Determine the [x, y] coordinate at the center of the cell enclosing the given text.  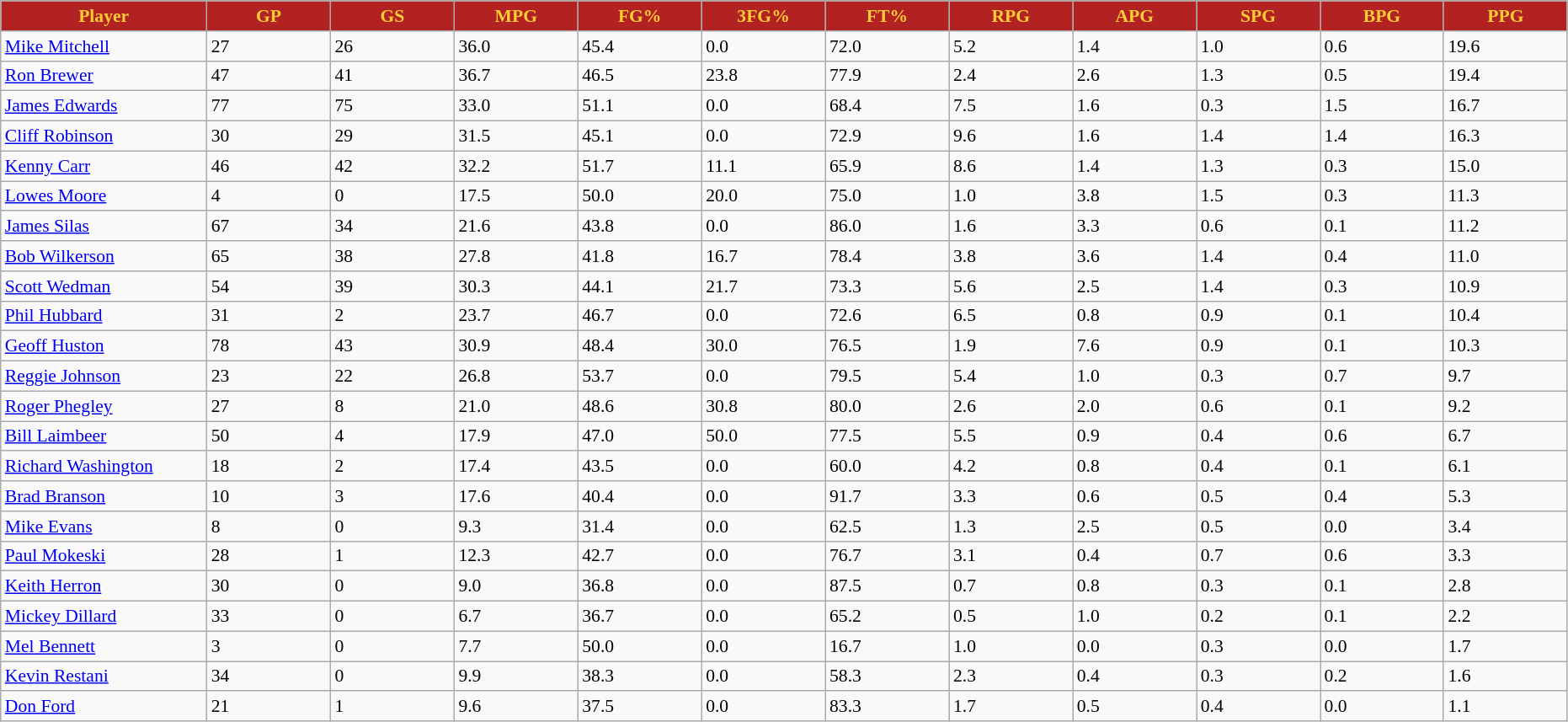
33 [269, 617]
77.5 [888, 436]
75 [392, 106]
60.0 [888, 467]
80.0 [888, 406]
17.4 [515, 467]
RPG [1011, 16]
10.9 [1506, 286]
Bob Wilkerson [104, 256]
Phil Hubbard [104, 316]
46.7 [640, 316]
46 [269, 166]
Mike Mitchell [104, 46]
58.3 [888, 677]
3FG% [763, 16]
40.4 [640, 496]
65 [269, 256]
26 [392, 46]
3.4 [1506, 527]
32.2 [515, 166]
30.9 [515, 346]
47 [269, 76]
83.3 [888, 707]
FT% [888, 16]
23.7 [515, 316]
Paul Mokeski [104, 556]
30.8 [763, 406]
48.6 [640, 406]
17.6 [515, 496]
1.9 [1011, 346]
67 [269, 227]
Kenny Carr [104, 166]
45.4 [640, 46]
23 [269, 377]
26.8 [515, 377]
36.0 [515, 46]
Reggie Johnson [104, 377]
Kevin Restani [104, 677]
30.0 [763, 346]
73.3 [888, 286]
17.9 [515, 436]
James Silas [104, 227]
Mike Evans [104, 527]
37.5 [640, 707]
44.1 [640, 286]
30.3 [515, 286]
8.6 [1011, 166]
77.9 [888, 76]
42.7 [640, 556]
10.3 [1506, 346]
33.0 [515, 106]
Lowes Moore [104, 196]
PPG [1506, 16]
Mel Bennett [104, 646]
SPG [1258, 16]
2.4 [1011, 76]
5.4 [1011, 377]
11.0 [1506, 256]
79.5 [888, 377]
46.5 [640, 76]
42 [392, 166]
76.7 [888, 556]
2.0 [1135, 406]
62.5 [888, 527]
Scott Wedman [104, 286]
23.8 [763, 76]
86.0 [888, 227]
76.5 [888, 346]
78.4 [888, 256]
21 [269, 707]
Bill Laimbeer [104, 436]
68.4 [888, 106]
9.3 [515, 527]
6.5 [1011, 316]
43.5 [640, 467]
22 [392, 377]
7.6 [1135, 346]
Brad Branson [104, 496]
APG [1135, 16]
1.1 [1506, 707]
9.9 [515, 677]
BPG [1383, 16]
38.3 [640, 677]
41.8 [640, 256]
28 [269, 556]
5.6 [1011, 286]
17.5 [515, 196]
50 [269, 436]
Ron Brewer [104, 76]
2.8 [1506, 586]
78 [269, 346]
10 [269, 496]
54 [269, 286]
75.0 [888, 196]
2.2 [1506, 617]
31.5 [515, 136]
87.5 [888, 586]
51.1 [640, 106]
21.7 [763, 286]
11.3 [1506, 196]
9.7 [1506, 377]
31.4 [640, 527]
72.0 [888, 46]
21.0 [515, 406]
11.2 [1506, 227]
Richard Washington [104, 467]
9.0 [515, 586]
39 [392, 286]
Player [104, 16]
James Edwards [104, 106]
Geoff Huston [104, 346]
43 [392, 346]
18 [269, 467]
19.6 [1506, 46]
7.7 [515, 646]
MPG [515, 16]
15.0 [1506, 166]
36.8 [640, 586]
Keith Herron [104, 586]
Roger Phegley [104, 406]
3.1 [1011, 556]
27.8 [515, 256]
11.1 [763, 166]
38 [392, 256]
31 [269, 316]
72.6 [888, 316]
12.3 [515, 556]
72.9 [888, 136]
5.2 [1011, 46]
41 [392, 76]
48.4 [640, 346]
47.0 [640, 436]
FG% [640, 16]
9.2 [1506, 406]
43.8 [640, 227]
21.6 [515, 227]
45.1 [640, 136]
4.2 [1011, 467]
53.7 [640, 377]
GP [269, 16]
Mickey Dillard [104, 617]
2.3 [1011, 677]
GS [392, 16]
6.1 [1506, 467]
91.7 [888, 496]
65.2 [888, 617]
65.9 [888, 166]
77 [269, 106]
51.7 [640, 166]
16.3 [1506, 136]
10.4 [1506, 316]
20.0 [763, 196]
Cliff Robinson [104, 136]
3.6 [1135, 256]
5.3 [1506, 496]
19.4 [1506, 76]
7.5 [1011, 106]
29 [392, 136]
Don Ford [104, 707]
5.5 [1011, 436]
